Search for the cell housing the specified text and yield its [x, y] center coordinate. 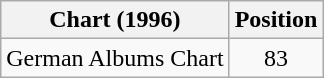
German Albums Chart [115, 58]
Chart (1996) [115, 20]
83 [276, 58]
Position [276, 20]
